Identify which cell holds the provided text, then report its [x, y] central coordinate. 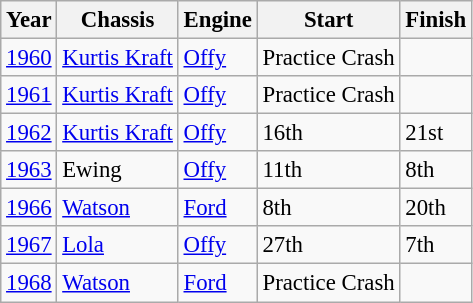
20th [436, 208]
Engine [218, 20]
16th [328, 133]
1960 [29, 58]
Start [328, 20]
Year [29, 20]
Ewing [118, 170]
1968 [29, 283]
Lola [118, 245]
1963 [29, 170]
1966 [29, 208]
21st [436, 133]
Finish [436, 20]
1962 [29, 133]
1961 [29, 95]
27th [328, 245]
Chassis [118, 20]
1967 [29, 245]
7th [436, 245]
11th [328, 170]
